From the cell containing the given text, extract its center point as (X, Y) coordinate. 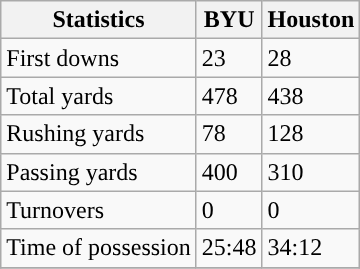
310 (311, 172)
438 (311, 96)
478 (229, 96)
Passing yards (99, 172)
23 (229, 58)
Turnovers (99, 210)
78 (229, 134)
First downs (99, 58)
Rushing yards (99, 134)
Statistics (99, 20)
128 (311, 134)
Houston (311, 20)
Time of possession (99, 248)
BYU (229, 20)
Total yards (99, 96)
400 (229, 172)
28 (311, 58)
25:48 (229, 248)
34:12 (311, 248)
